Identify which cell holds the provided text, then report its [X, Y] central coordinate. 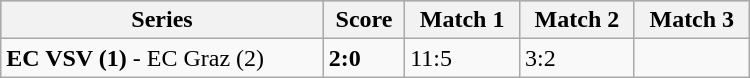
Match 3 [692, 20]
Match 2 [578, 20]
11:5 [462, 58]
3:2 [578, 58]
Score [364, 20]
2:0 [364, 58]
Match 1 [462, 20]
Series [162, 20]
EC VSV (1) - EC Graz (2) [162, 58]
